Scan for the cell matching the given text and deliver its (x, y) coordinate at center. 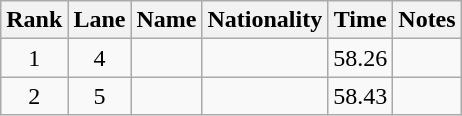
Time (360, 20)
4 (100, 58)
58.26 (360, 58)
Name (166, 20)
2 (34, 96)
5 (100, 96)
Notes (427, 20)
1 (34, 58)
Rank (34, 20)
Lane (100, 20)
58.43 (360, 96)
Nationality (265, 20)
